Provide the [X, Y] coordinate of the cell's center where the given text is located.  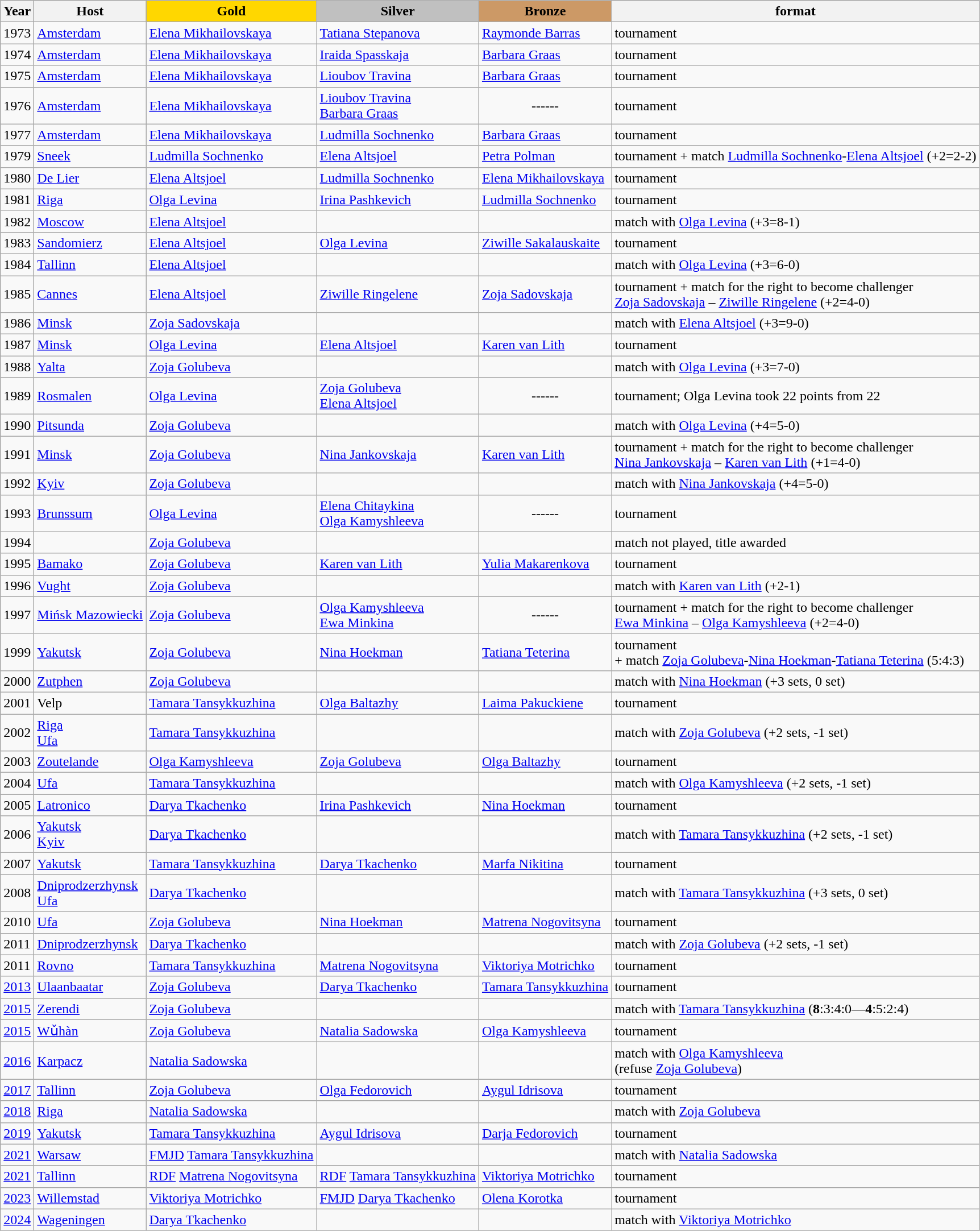
Vught [90, 586]
2000 [17, 681]
match not played, title awarded [796, 542]
Tatiana Stepanova [398, 33]
Laima Pakuckiene [545, 703]
tournament; Olga Levina took 22 points from 22 [796, 396]
Elena Chitaykina Olga Kamyshleeva [398, 513]
Zerendi [90, 1009]
Dniprodzerzhynsk Ufa [90, 893]
tournament + match for the right to become challengerNina Jankovskaja – Karen van Lith (+1=4-0) [796, 455]
Yalta [90, 367]
Wǔhàn [90, 1031]
Gold [231, 11]
Marfa Nikitina [545, 864]
Yakutsk Kyiv [90, 835]
Karpacz [90, 1061]
Latronico [90, 805]
1989 [17, 396]
match with Nina Hoekman (+3 sets, 0 set) [796, 681]
Tatiana Teterina [545, 652]
tournament + match for the right to become challengerZoja Sadovskaja – Ziwille Ringelene (+2=4-0) [796, 293]
match with Tamara Tansykkuzhina (+2 sets, -1 set) [796, 835]
format [796, 11]
match with Olga Levina (+4=5-0) [796, 425]
Willemstad [90, 1198]
match with Olga Levina (+3=8-1) [796, 221]
2006 [17, 835]
Sandomierz [90, 243]
1986 [17, 324]
1975 [17, 76]
Velp [90, 703]
FMJD Darya Tkachenko [398, 1198]
1996 [17, 586]
Ziwille Sakalauskaite [545, 243]
match with Olga Kamyshleeva (+2 sets, -1 set) [796, 784]
1976 [17, 106]
Iraida Spasskaja [398, 55]
match with Elena Altsjoel (+3=9-0) [796, 324]
Zutphen [90, 681]
Zoja Golubeva Elena Altsjoel [398, 396]
1974 [17, 55]
Pitsunda [90, 425]
1981 [17, 200]
Brunssum [90, 513]
Mińsk Mazowiecki [90, 615]
Lioubov Travina Barbara Graas [398, 106]
2004 [17, 784]
match with Olga Levina (+3=6-0) [796, 264]
FMJD Tamara Tansykkuzhina [231, 1155]
Dniprodzerzhynsk [90, 944]
2007 [17, 864]
Kyiv [90, 484]
2024 [17, 1220]
match with Karen van Lith (+2-1) [796, 586]
1980 [17, 178]
match with Zoja Golubeva [796, 1112]
2005 [17, 805]
2017 [17, 1090]
1997 [17, 615]
2008 [17, 893]
Ziwille Ringelene [398, 293]
1991 [17, 455]
1988 [17, 367]
1977 [17, 135]
match with Olga Levina (+3=7-0) [796, 367]
Ulaanbaatar [90, 987]
2002 [17, 732]
RDF Matrena Nogovitsyna [231, 1176]
match with Natalia Sadowska [796, 1155]
Silver [398, 11]
1994 [17, 542]
Warsaw [90, 1155]
2013 [17, 987]
De Lier [90, 178]
1973 [17, 33]
1993 [17, 513]
1979 [17, 156]
Rovno [90, 965]
Lioubov Travina [398, 76]
1987 [17, 345]
Host [90, 11]
Bronze [545, 11]
RDF Tamara Tansykkuzhina [398, 1176]
Riga Ufa [90, 732]
1992 [17, 484]
Olga Fedorovich [398, 1090]
1984 [17, 264]
Petra Polman [545, 156]
Olena Korotka [545, 1198]
1982 [17, 221]
2016 [17, 1061]
Raymonde Barras [545, 33]
2023 [17, 1198]
1999 [17, 652]
match with Viktoriya Motrichko [796, 1220]
Sneek [90, 156]
Darja Fedorovich [545, 1133]
match with Tamara Tansykkuzhina (8:3:4:0—4:5:2:4) [796, 1009]
Year [17, 11]
2019 [17, 1133]
1990 [17, 425]
2001 [17, 703]
tournament + match for the right to become challengerEwa Minkina – Olga Kamyshleeva (+2=4-0) [796, 615]
Moscow [90, 221]
tournament+ match Zoja Golubeva-Nina Hoekman-Tatiana Teterina (5:4:3) [796, 652]
1983 [17, 243]
Cannes [90, 293]
match with Tamara Tansykkuzhina (+3 sets, 0 set) [796, 893]
Wageningen [90, 1220]
match with Nina Jankovskaja (+4=5-0) [796, 484]
2010 [17, 922]
Olga Kamyshleeva Ewa Minkina [398, 615]
Bamako [90, 564]
tournament + match Ludmilla Sochnenko-Elena Altsjoel (+2=2-2) [796, 156]
1985 [17, 293]
Nina Jankovskaja [398, 455]
Zoutelande [90, 762]
match with Olga Kamyshleeva(refuse Zoja Golubeva) [796, 1061]
2018 [17, 1112]
Rosmalen [90, 396]
1995 [17, 564]
2003 [17, 762]
Yulia Makarenkova [545, 564]
